For the text-containing cell, return its midpoint in (X, Y) coordinate format. 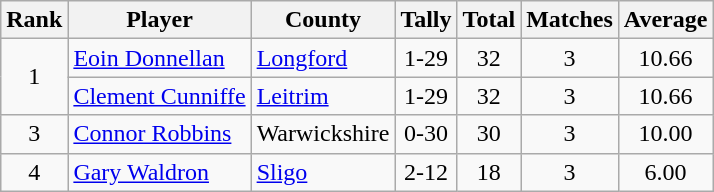
Clement Cunniffe (160, 96)
Eoin Donnellan (160, 58)
Total (489, 20)
4 (34, 172)
Warwickshire (323, 134)
Leitrim (323, 96)
30 (489, 134)
2-12 (426, 172)
1 (34, 77)
Longford (323, 58)
County (323, 20)
6.00 (666, 172)
Average (666, 20)
Sligo (323, 172)
Connor Robbins (160, 134)
Matches (570, 20)
Tally (426, 20)
18 (489, 172)
Gary Waldron (160, 172)
10.00 (666, 134)
Player (160, 20)
Rank (34, 20)
0-30 (426, 134)
